Pinpoint the cell where the given text exists, returning its [x, y] midpoint coordinate. 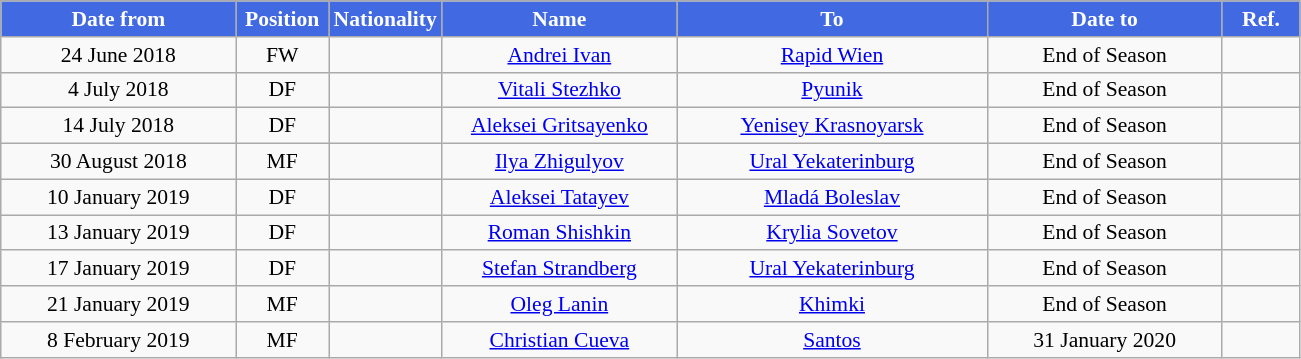
Ref. [1261, 19]
21 January 2019 [118, 304]
Rapid Wien [832, 55]
8 February 2019 [118, 340]
4 July 2018 [118, 90]
Christian Cueva [560, 340]
Stefan Strandberg [560, 269]
Nationality [384, 19]
Khimki [832, 304]
31 January 2020 [1104, 340]
FW [282, 55]
Name [560, 19]
24 June 2018 [118, 55]
17 January 2019 [118, 269]
14 July 2018 [118, 126]
Mladá Boleslav [832, 197]
Pyunik [832, 90]
30 August 2018 [118, 162]
To [832, 19]
Oleg Lanin [560, 304]
Date from [118, 19]
Krylia Sovetov [832, 233]
Vitali Stezhko [560, 90]
Andrei Ivan [560, 55]
Aleksei Gritsayenko [560, 126]
Roman Shishkin [560, 233]
10 January 2019 [118, 197]
Position [282, 19]
Yenisey Krasnoyarsk [832, 126]
Aleksei Tatayev [560, 197]
Santos [832, 340]
Date to [1104, 19]
13 January 2019 [118, 233]
Ilya Zhigulyov [560, 162]
